Identify which cell holds the provided text, then report its (x, y) central coordinate. 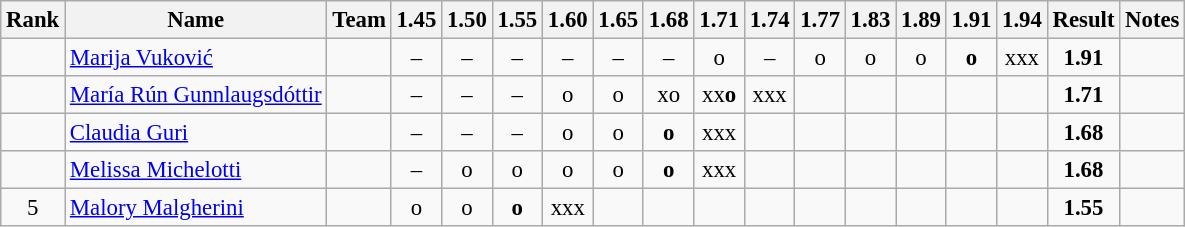
Rank (33, 20)
1.77 (820, 20)
Notes (1152, 20)
1.74 (769, 20)
1.94 (1022, 20)
María Rún Gunnlaugsdóttir (196, 95)
Malory Malgherini (196, 208)
1.50 (467, 20)
Name (196, 20)
Result (1084, 20)
xxo (719, 95)
Marija Vuković (196, 58)
1.45 (416, 20)
Team (359, 20)
1.65 (618, 20)
5 (33, 208)
1.60 (568, 20)
xo (668, 95)
1.89 (921, 20)
Melissa Michelotti (196, 170)
1.83 (870, 20)
Claudia Guri (196, 133)
